Capture the cell that displays the provided text and extract its (X, Y) central coordinate. 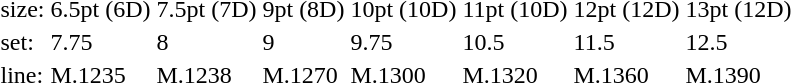
9.75 (404, 42)
7.75 (100, 42)
9 (304, 42)
11.5 (626, 42)
10.5 (515, 42)
8 (206, 42)
